Provide the (X, Y) coordinate of the cell's center where the given text is located.  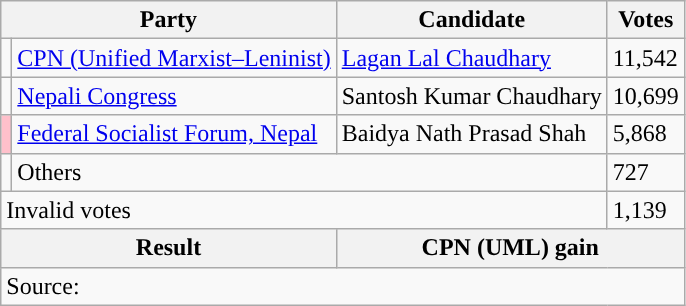
Party (168, 20)
5,868 (646, 134)
11,542 (646, 58)
Invalid votes (304, 210)
Federal Socialist Forum, Nepal (174, 134)
Nepali Congress (174, 96)
1,139 (646, 210)
10,699 (646, 96)
Candidate (472, 20)
Lagan Lal Chaudhary (472, 58)
727 (646, 172)
Others (310, 172)
Baidya Nath Prasad Shah (472, 134)
Result (168, 248)
CPN (Unified Marxist–Leninist) (174, 58)
Santosh Kumar Chaudhary (472, 96)
CPN (UML) gain (510, 248)
Source: (343, 286)
Votes (646, 20)
